For the text-containing cell, return its midpoint in [x, y] coordinate format. 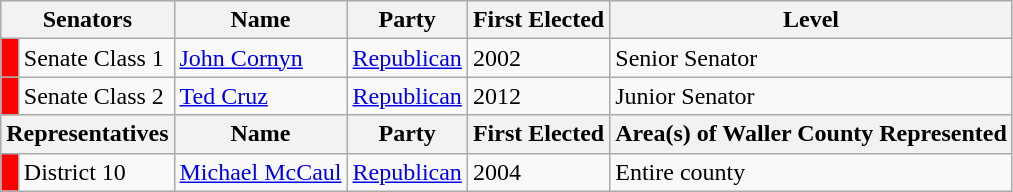
Representatives [88, 134]
2012 [538, 96]
Michael McCaul [260, 172]
Ted Cruz [260, 96]
Junior Senator [812, 96]
Entire county [812, 172]
Senate Class 1 [96, 58]
Senior Senator [812, 58]
Level [812, 20]
Senators [88, 20]
2002 [538, 58]
Area(s) of Waller County Represented [812, 134]
2004 [538, 172]
John Cornyn [260, 58]
District 10 [96, 172]
Senate Class 2 [96, 96]
